For the text-containing cell, return its midpoint in (X, Y) coordinate format. 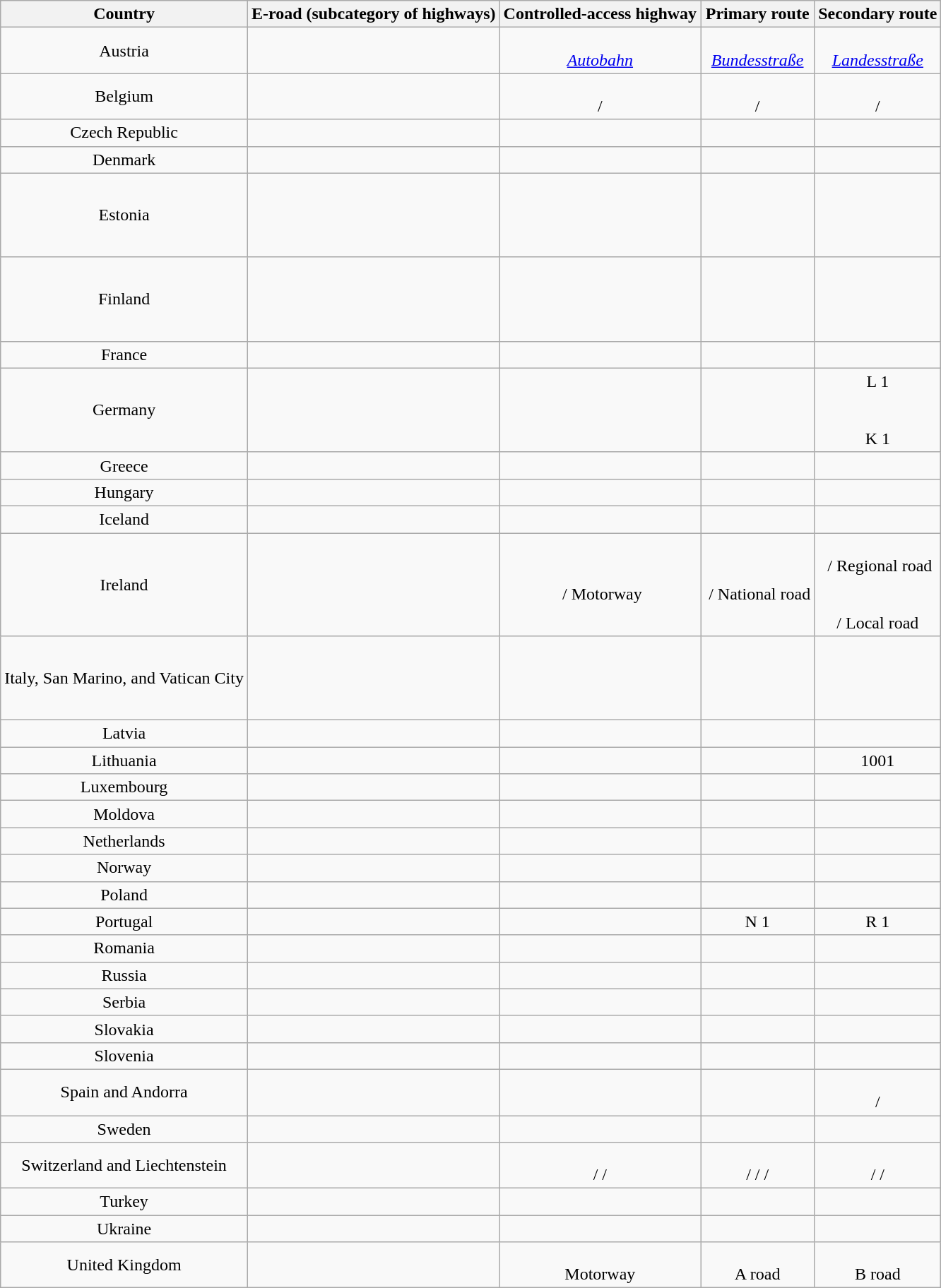
Russia (124, 975)
Country (124, 14)
Ukraine (124, 1229)
A road (757, 1265)
Turkey (124, 1202)
Austria (124, 51)
Czech Republic (124, 133)
Finland (124, 299)
L 1K 1 (877, 410)
Bundesstraße (757, 51)
Slovenia (124, 1056)
N 1 (757, 922)
Serbia (124, 1002)
Latvia (124, 734)
Lithuania (124, 761)
Belgium (124, 96)
Poland (124, 895)
Norway (124, 868)
Greece (124, 465)
/ National road (757, 584)
R 1 (877, 922)
Switzerland and Liechtenstein (124, 1165)
France (124, 354)
E-road (subcategory of highways) (373, 14)
Estonia (124, 215)
Hungary (124, 492)
B road (877, 1265)
Motorway (600, 1265)
Controlled-access highway (600, 14)
Denmark (124, 160)
Spain and Andorra (124, 1092)
Moldova (124, 814)
Luxembourg (124, 787)
Ireland (124, 584)
Primary route (757, 14)
Sweden (124, 1129)
Germany (124, 410)
1001 (877, 761)
Portugal (124, 922)
Italy, San Marino, and Vatican City (124, 678)
Netherlands (124, 841)
Landesstraße (877, 51)
Iceland (124, 519)
Slovakia (124, 1029)
/ Regional road / Local road (877, 584)
Autobahn (600, 51)
Romania (124, 948)
United Kingdom (124, 1265)
/ / / (757, 1165)
Secondary route (877, 14)
/ Motorway (600, 584)
